For the text-containing cell, return its midpoint in (x, y) coordinate format. 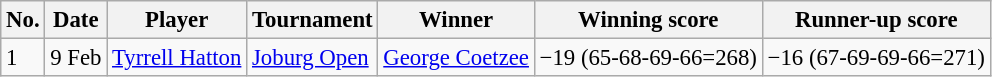
−16 (67-69-69-66=271) (876, 58)
Tyrrell Hatton (177, 58)
−19 (65-68-69-66=268) (648, 58)
1 (23, 58)
No. (23, 20)
Player (177, 20)
Tournament (312, 20)
George Coetzee (456, 58)
Winner (456, 20)
Joburg Open (312, 58)
Runner-up score (876, 20)
Date (76, 20)
9 Feb (76, 58)
Winning score (648, 20)
